Find where the given text appears and provide that cell's center as [x, y] coordinate. 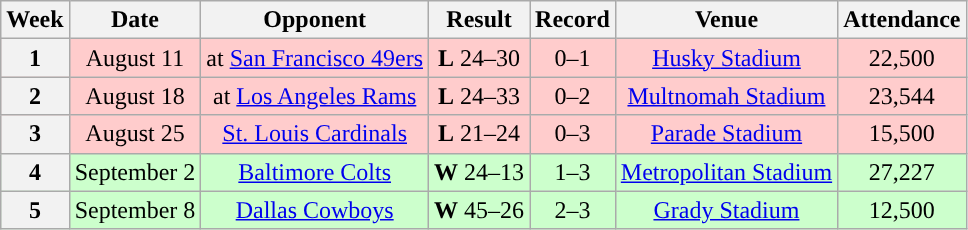
5 [35, 210]
L 24–33 [480, 96]
St. Louis Cardinals [315, 134]
23,544 [902, 96]
Metropolitan Stadium [726, 172]
L 24–30 [480, 58]
3 [35, 134]
Husky Stadium [726, 58]
Dallas Cowboys [315, 210]
September 8 [135, 210]
0–3 [573, 134]
Opponent [315, 20]
L 21–24 [480, 134]
September 2 [135, 172]
1–3 [573, 172]
Baltimore Colts [315, 172]
Grady Stadium [726, 210]
Attendance [902, 20]
0–1 [573, 58]
at San Francisco 49ers [315, 58]
August 25 [135, 134]
22,500 [902, 58]
0–2 [573, 96]
1 [35, 58]
Date [135, 20]
Venue [726, 20]
Parade Stadium [726, 134]
27,227 [902, 172]
August 11 [135, 58]
W 24–13 [480, 172]
Week [35, 20]
2–3 [573, 210]
4 [35, 172]
12,500 [902, 210]
August 18 [135, 96]
Result [480, 20]
15,500 [902, 134]
W 45–26 [480, 210]
Record [573, 20]
at Los Angeles Rams [315, 96]
Multnomah Stadium [726, 96]
2 [35, 96]
